Determine the [X, Y] coordinate at the center of the cell enclosing the given text.  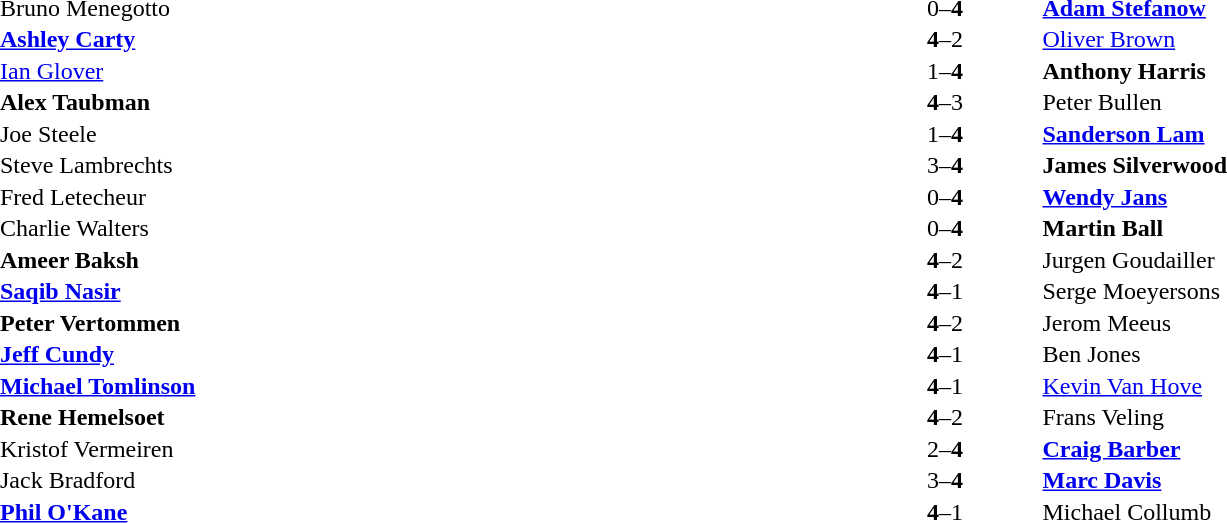
2–4 [944, 449]
4–3 [944, 103]
